Extract the (x, y) coordinate from the center of the cell holding the provided text.  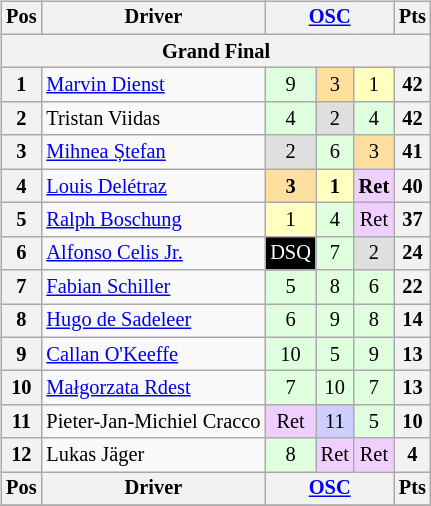
37 (412, 220)
41 (412, 152)
Louis Delétraz (153, 186)
Mihnea Ștefan (153, 152)
Grand Final (216, 51)
40 (412, 186)
Alfonso Celis Jr. (153, 253)
12 (21, 455)
Fabian Schiller (153, 287)
Lukas Jäger (153, 455)
Tristan Viidas (153, 119)
Marvin Dienst (153, 85)
DSQ (290, 253)
Callan O'Keeffe (153, 354)
14 (412, 321)
24 (412, 253)
22 (412, 287)
Małgorzata Rdest (153, 388)
Ralph Boschung (153, 220)
Hugo de Sadeleer (153, 321)
Pieter-Jan-Michiel Cracco (153, 422)
